Search for the cell housing the specified text and yield its (x, y) center coordinate. 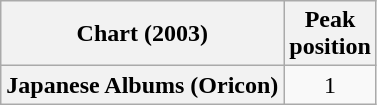
Peakposition (330, 34)
Chart (2003) (142, 34)
1 (330, 85)
Japanese Albums (Oricon) (142, 85)
